Locate the cell with the specified text and output its [x, y] center coordinate. 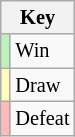
Draw [42, 85]
Key [38, 17]
Win [42, 51]
Defeat [42, 118]
